Return (X, Y) of the center of cell containing provided text 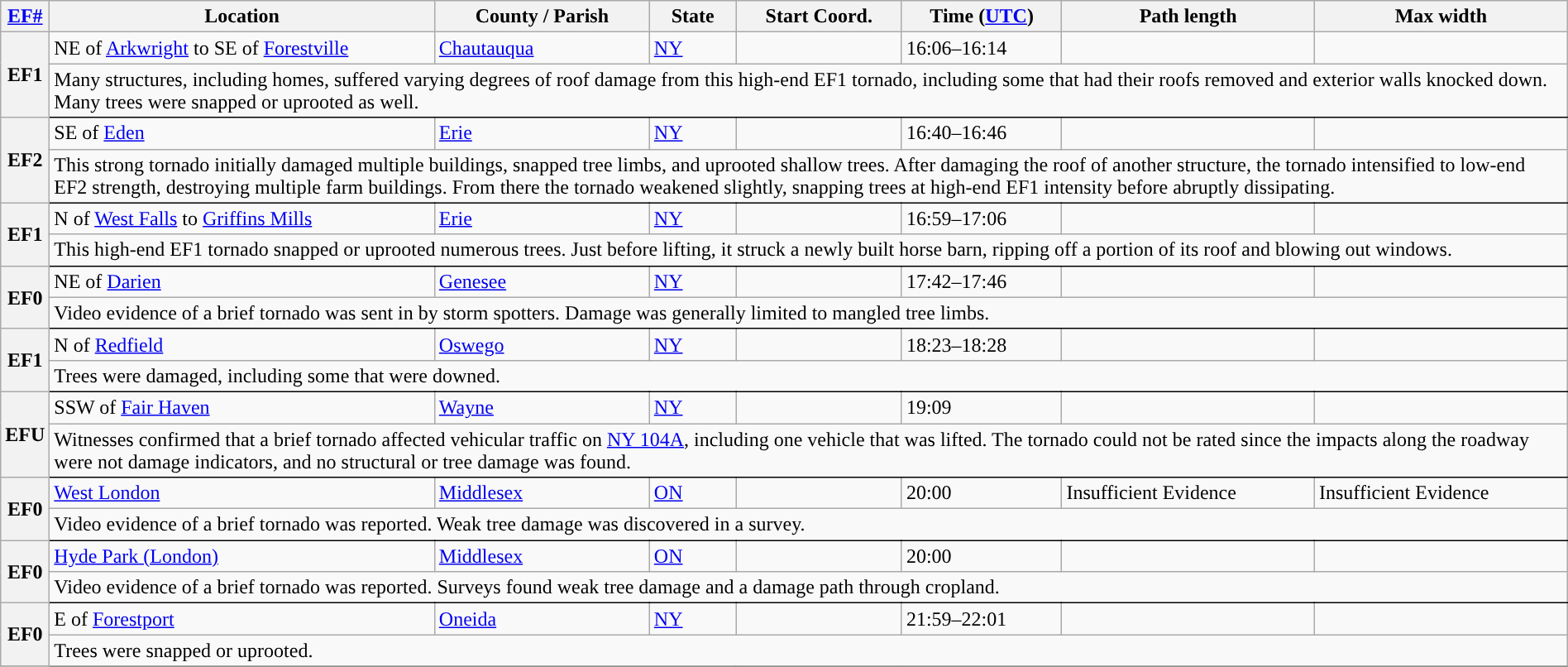
State (693, 17)
West London (242, 493)
Oneida (542, 619)
Video evidence of a brief tornado was sent in by storm spotters. Damage was generally limited to mangled tree limbs. (809, 313)
SSW of Fair Haven (242, 407)
County / Parish (542, 17)
NE of Arkwright to SE of Forestville (242, 48)
Genesee (542, 281)
Oswego (542, 344)
16:06–16:14 (982, 48)
N of West Falls to Griffins Mills (242, 218)
Trees were damaged, including some that were downed. (809, 376)
17:42–17:46 (982, 281)
SE of Eden (242, 133)
Trees were snapped or uprooted. (809, 650)
Max width (1441, 17)
Wayne (542, 407)
Location (242, 17)
19:09 (982, 407)
21:59–22:01 (982, 619)
N of Redfield (242, 344)
16:40–16:46 (982, 133)
EFU (25, 434)
Hyde Park (London) (242, 556)
Chautauqua (542, 48)
EF2 (25, 161)
NE of Darien (242, 281)
Path length (1188, 17)
16:59–17:06 (982, 218)
Time (UTC) (982, 17)
Video evidence of a brief tornado was reported. Weak tree damage was discovered in a survey. (809, 525)
E of Forestport (242, 619)
Start Coord. (819, 17)
EF# (25, 17)
Video evidence of a brief tornado was reported. Surveys found weak tree damage and a damage path through cropland. (809, 588)
18:23–18:28 (982, 344)
